Pinpoint the cell where the given text exists, returning its [x, y] midpoint coordinate. 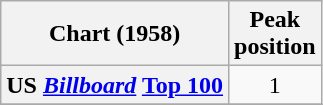
US Billboard Top 100 [115, 85]
Peakposition [275, 34]
1 [275, 85]
Chart (1958) [115, 34]
